Locate the cell with the specified text and output its (x, y) center coordinate. 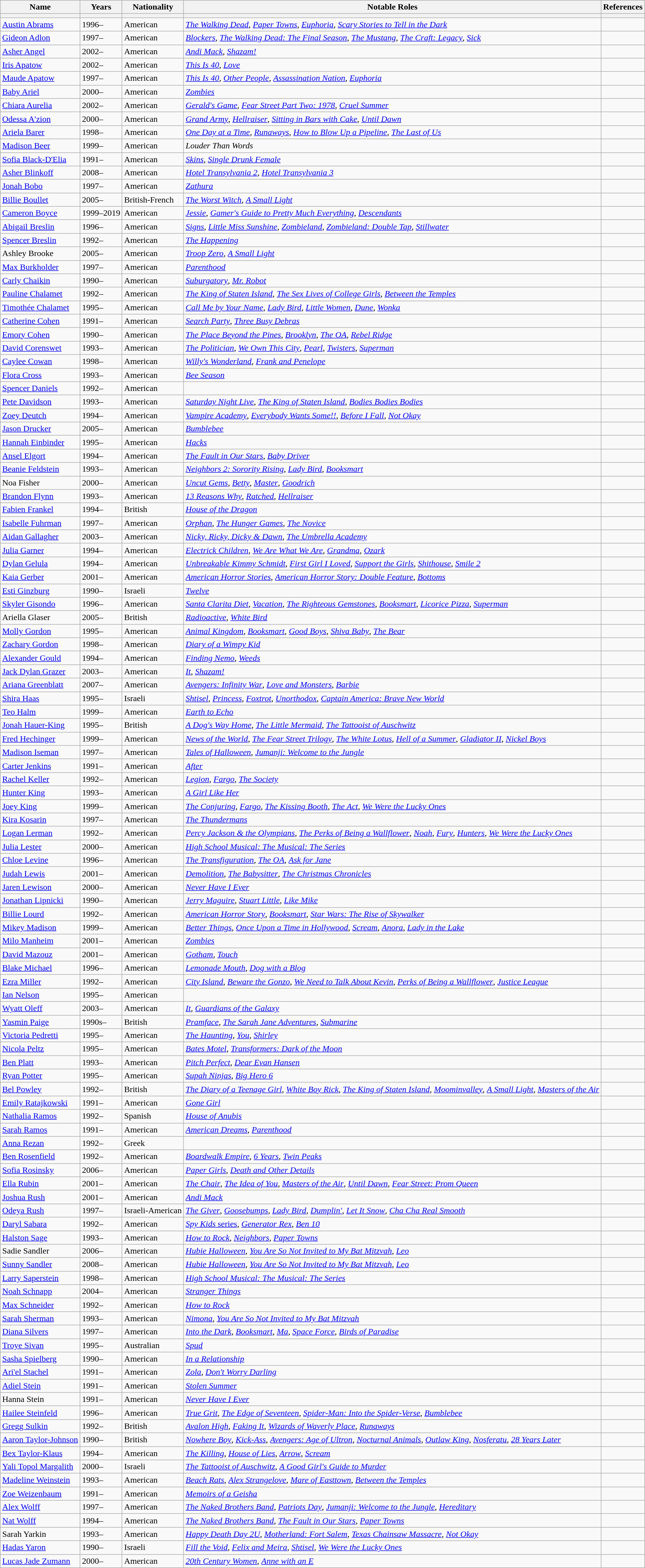
Hannah Einbinder (40, 442)
Emory Cohen (40, 334)
Bee Season (392, 375)
Baby Ariel (40, 92)
Nicky, Ricky, Dicky & Dawn, The Umbrella Academy (392, 536)
Supah Ninjas, Big Hero 6 (392, 1076)
Judah Lewis (40, 874)
Caylee Cowan (40, 361)
Animal Kingdom, Booksmart, Good Boys, Shiva Baby, The Bear (392, 631)
Hotel Transylvania 2, Hotel Transylvania 3 (392, 173)
It, Shazam! (392, 671)
Spanish (153, 1116)
Australian (153, 1345)
Asher Angel (40, 51)
Ella Rubin (40, 1183)
1990s– (101, 1022)
Sarah Sherman (40, 1318)
Zoe Weizenbaum (40, 1494)
Alex Wolff (40, 1507)
Better Things, Once Upon a Time in Hollywood, Scream, Anora, Lady in the Lake (392, 927)
Dylan Gelula (40, 563)
Lemonade Mouth, Dog with a Blog (392, 968)
Notable Roles (392, 7)
2004– (101, 1291)
Bel Powley (40, 1089)
Mikey Madison (40, 927)
Years (101, 7)
The Happening (392, 240)
Emily Ratajkowski (40, 1103)
Into the Dark, Booksmart, Ma, Space Force, Birds of Paradise (392, 1332)
Ashley Brooke (40, 254)
Jason Drucker (40, 429)
Ari'el Stachel (40, 1372)
Ariela Barer (40, 132)
Max Burkholder (40, 267)
Noah Schnapp (40, 1291)
American Horror Story, Booksmart, Star Wars: The Rise of Skywalker (392, 914)
The Transfiguration, The OA, Ask for Jane (392, 860)
Ariana Greenblatt (40, 685)
House of Anubis (392, 1116)
Victoria Pedretti (40, 1035)
Abigail Breslin (40, 227)
Aidan Gallagher (40, 536)
Spencer Breslin (40, 240)
Chiara Aurelia (40, 105)
Hanna Stein (40, 1399)
Asher Blinkoff (40, 173)
Jack Dylan Grazer (40, 671)
Electrick Children, We Are What We Are, Grandma, Ozark (392, 550)
Billie Boullet (40, 200)
Gerald's Game, Fear Street Part Two: 1978, Cruel Summer (392, 105)
Jonah Bobo (40, 186)
Beach Rats, Alex Strangelove, Mare of Easttown, Between the Temples (392, 1480)
Earth to Echo (392, 712)
The Thundermans (392, 820)
After (392, 766)
Lucas Jade Zumann (40, 1561)
True Grit, The Edge of Seventeen, Spider-Man: Into the Spider-Verse, Bumblebee (392, 1413)
Alexander Gould (40, 658)
Legion, Fargo, The Society (392, 779)
The King of Staten Island, The Sex Lives of College Girls, Between the Temples (392, 294)
Pauline Chalamet (40, 294)
Sasha Spielberg (40, 1359)
Jaren Lewison (40, 887)
Vampire Academy, Everybody Wants Some!!, Before I Fall, Not Okay (392, 415)
Aaron Taylor-Johnson (40, 1439)
Cameron Boyce (40, 213)
Nationality (153, 7)
Ariella Glaser (40, 618)
Kaia Gerber (40, 577)
The Killing, House of Lies, Arrow, Scream (392, 1453)
Max Schneider (40, 1305)
Zachary Gordon (40, 644)
Blake Michael (40, 968)
News of the World, The Fear Street Trilogy, The White Lotus, Hell of a Summer, Gladiator II, Nickel Boys (392, 739)
Parenthood (392, 267)
Willy's Wonderland, Frank and Penelope (392, 361)
Catherine Cohen (40, 321)
Shtisel, Princess, Foxtrot, Unorthodox, Captain America: Brave New World (392, 698)
One Day at a Time, Runaways, How to Blow Up a Pipeline, The Last of Us (392, 132)
The Worst Witch, A Small Light (392, 200)
The Naked Brothers Band, The Fault in Our Stars, Paper Towns (392, 1521)
Orphan, The Hunger Games, The Novice (392, 523)
The Haunting, You, Shirley (392, 1035)
Esti Ginzburg (40, 590)
Search Party, Three Busy Debras (392, 321)
Milo Manheim (40, 941)
Bex Taylor-Klaus (40, 1453)
Bates Motel, Transformers: Dark of the Moon (392, 1049)
Halston Sage (40, 1238)
Sofia Rosinsky (40, 1170)
Andi Mack (392, 1197)
A Girl Like Her (392, 792)
Gone Girl (392, 1103)
Pitch Perfect, Dear Evan Hansen (392, 1062)
Shira Haas (40, 698)
Ryan Potter (40, 1076)
Twelve (392, 590)
The Place Beyond the Pines, Brooklyn, The OA, Rebel Ridge (392, 334)
Yali Topol Margalith (40, 1467)
Ben Platt (40, 1062)
Nathalia Ramos (40, 1116)
Julia Lester (40, 847)
Daryl Sabara (40, 1224)
Carly Chaikin (40, 280)
Odessa A'zion (40, 119)
It, Guardians of the Galaxy (392, 1008)
13 Reasons Why, Ratched, Hellraiser (392, 496)
Unbreakable Kimmy Schmidt, First Girl I Loved, Support the Girls, Shithouse, Smile 2 (392, 563)
Neighbors 2: Sorority Rising, Lady Bird, Booksmart (392, 469)
Bumblebee (392, 429)
Happy Death Day 2U, Motherland: Fort Salem, Texas Chainsaw Massacre, Not Okay (392, 1534)
Iris Apatow (40, 65)
Name (40, 7)
Hacks (392, 442)
American Horror Stories, American Horror Story: Double Feature, Bottoms (392, 577)
Teo Halm (40, 712)
Blockers, The Walking Dead: The Final Season, The Mustang, The Craft: Legacy, Sick (392, 38)
House of the Dragon (392, 510)
Kira Kosarin (40, 820)
Sarah Yarkin (40, 1534)
The Naked Brothers Band, Patriots Day, Jumanji: Welcome to the Jungle, Hereditary (392, 1507)
Isabelle Fuhrman (40, 523)
Chloe Levine (40, 860)
Boardwalk Empire, 6 Years, Twin Peaks (392, 1157)
The Diary of a Teenage Girl, White Boy Rick, The King of Staten Island, Moominvalley, A Small Light, Masters of the Air (392, 1089)
Sunny Sandler (40, 1265)
Ian Nelson (40, 995)
Spud (392, 1345)
The Walking Dead, Paper Towns, Euphoria, Scary Stories to Tell in the Dark (392, 24)
Flora Cross (40, 375)
1999–2019 (101, 213)
Diana Silvers (40, 1332)
Molly Gordon (40, 631)
The Conjuring, Fargo, The Kissing Booth, The Act, We Were the Lucky Ones (392, 806)
Troye Sivan (40, 1345)
Spy Kids series, Generator Rex, Ben 10 (392, 1224)
Ezra Miller (40, 981)
Jonathan Lipnicki (40, 901)
Joshua Rush (40, 1197)
A Dog's Way Home, The Little Mermaid, The Tattooist of Auschwitz (392, 725)
Adiel Stein (40, 1386)
Sofia Black-D'Elia (40, 159)
Gotham, Touch (392, 954)
Beanie Feldstein (40, 469)
Madison Beer (40, 146)
Sadie Sandler (40, 1251)
The Chair, The Idea of You, Masters of the Air, Until Dawn, Fear Street: Prom Queen (392, 1183)
Logan Lerman (40, 833)
Anna Rezan (40, 1143)
Avengers: Infinity War, Love and Monsters, Barbie (392, 685)
Ansel Elgort (40, 456)
Yasmin Paige (40, 1022)
Israeli-American (153, 1210)
Percy Jackson & the Olympians, The Perks of Being a Wallflower, Noah, Fury, Hunters, We Were the Lucky Ones (392, 833)
Madison Iseman (40, 752)
How to Rock (392, 1305)
Santa Clarita Diet, Vacation, The Righteous Gemstones, Booksmart, Licorice Pizza, Superman (392, 604)
Zoey Deutch (40, 415)
Signs, Little Miss Sunshine, Zombieland, Zombieland: Double Tap, Stillwater (392, 227)
Andi Mack, Shazam! (392, 51)
Paper Girls, Death and Other Details (392, 1170)
Stranger Things (392, 1291)
How to Rock, Neighbors, Paper Towns (392, 1238)
Larry Saperstein (40, 1278)
Memoirs of a Geisha (392, 1494)
Louder Than Words (392, 146)
2007– (101, 685)
Zathura (392, 186)
The Fault in Our Stars, Baby Driver (392, 456)
Pete Davidson (40, 402)
Skyler Gisondo (40, 604)
Grand Army, Hellraiser, Sitting in Bars with Cake, Until Dawn (392, 119)
Tales of Halloween, Jumanji: Welcome to the Jungle (392, 752)
20th Century Women, Anne with an E (392, 1561)
Uncut Gems, Betty, Master, Goodrich (392, 483)
Rachel Keller (40, 779)
Spencer Daniels (40, 388)
Radioactive, White Bird (392, 618)
Avalon High, Faking It, Wizards of Waverly Place, Runaways (392, 1426)
Greek (153, 1143)
Hadas Yaron (40, 1547)
Pramface, The Sarah Jane Adventures, Submarine (392, 1022)
Jessie, Gamer's Guide to Pretty Much Everything, Descendants (392, 213)
This Is 40, Other People, Assassination Nation, Euphoria (392, 78)
City Island, Beware the Gonzo, We Need to Talk About Kevin, Perks of Being a Wallflower, Justice League (392, 981)
Diary of a Wimpy Kid (392, 644)
Nimona, You Are So Not Invited to My Bat Mitzvah (392, 1318)
Timothée Chalamet (40, 307)
Troop Zero, A Small Light (392, 254)
Wyatt Oleff (40, 1008)
The Politician, We Own This City, Pearl, Twisters, Superman (392, 348)
Nowhere Boy, Kick-Ass, Avengers: Age of Ultron, Nocturnal Animals, Outlaw King, Nosferatu, 28 Years Later (392, 1439)
Hunter King (40, 792)
Saturday Night Live, The King of Staten Island, Bodies Bodies Bodies (392, 402)
Nicola Peltz (40, 1049)
Brandon Flynn (40, 496)
Demolition, The Babysitter, The Christmas Chronicles (392, 874)
David Mazouz (40, 954)
British-French (153, 200)
Call Me by Your Name, Lady Bird, Little Women, Dune, Wonka (392, 307)
Jerry Maguire, Stuart Little, Like Mike (392, 901)
Odeya Rush (40, 1210)
Skins, Single Drunk Female (392, 159)
Maude Apatow (40, 78)
Fred Hechinger (40, 739)
American Dreams, Parenthood (392, 1130)
This Is 40, Love (392, 65)
Gregg Sulkin (40, 1426)
Stolen Summer (392, 1386)
Madeline Weinstein (40, 1480)
Carter Jenkins (40, 766)
The Giver, Goosebumps, Lady Bird, Dumplin', Let It Snow, Cha Cha Real Smooth (392, 1210)
Fabien Frankel (40, 510)
Billie Lourd (40, 914)
Gideon Adlon (40, 38)
References (623, 7)
Julia Garner (40, 550)
Joey King (40, 806)
Suburgatory, Mr. Robot (392, 280)
In a Relationship (392, 1359)
David Corenswet (40, 348)
Zola, Don't Worry Darling (392, 1372)
Finding Nemo, Weeds (392, 658)
The Tattooist of Auschwitz, A Good Girl's Guide to Murder (392, 1467)
Austin Abrams (40, 24)
Fill the Void, Felix and Meira, Shtisel, We Were the Lucky Ones (392, 1547)
Noa Fisher (40, 483)
Hailee Steinfeld (40, 1413)
Ben Rosenfield (40, 1157)
Jonah Hauer-King (40, 725)
Sarah Ramos (40, 1130)
Nat Wolff (40, 1521)
